Pinpoint the cell where the given text exists, returning its (X, Y) midpoint coordinate. 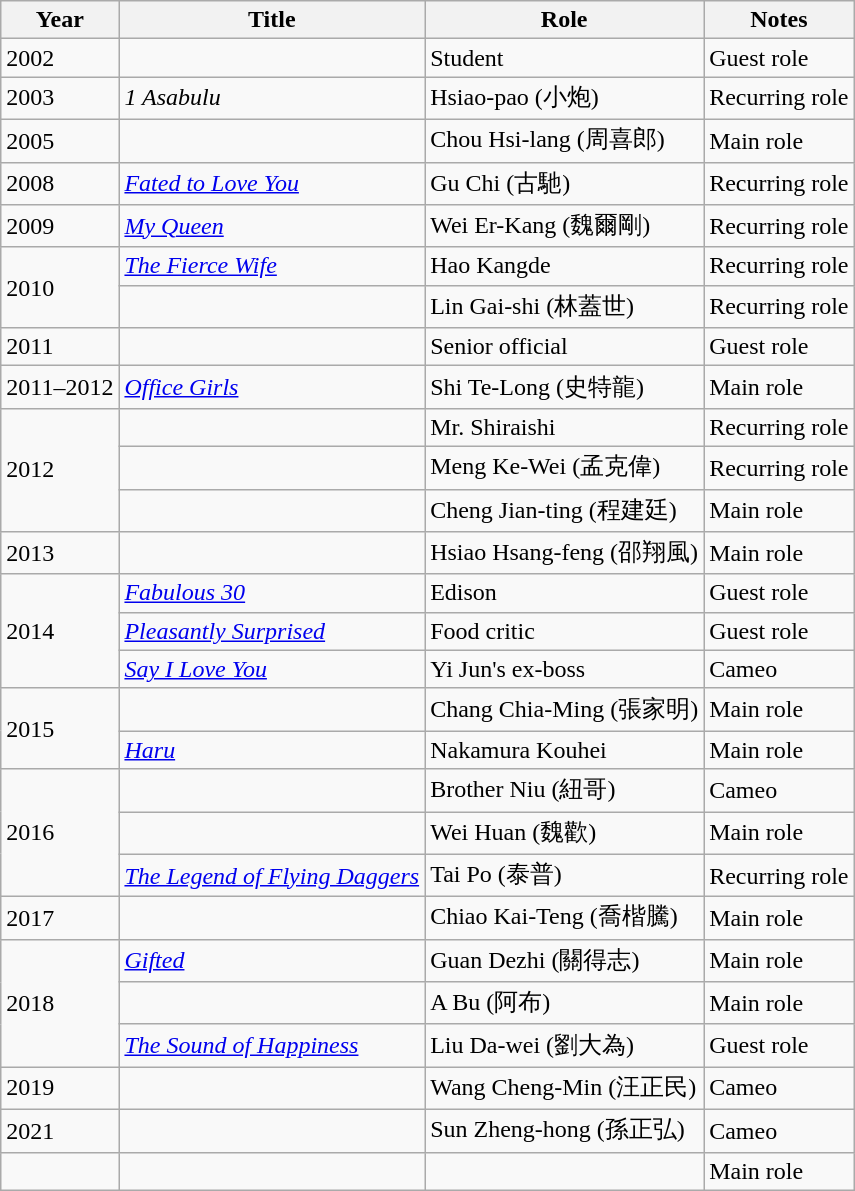
Gifted (272, 960)
Brother Niu (紐哥) (564, 790)
Hao Kangde (564, 266)
1 Asabulu (272, 98)
2021 (60, 1130)
Shi Te-Long (史特龍) (564, 388)
Year (60, 20)
Liu Da-wei (劉大為) (564, 1046)
Guan Dezhi (關得志) (564, 960)
Senior official (564, 347)
Pleasantly Surprised (272, 631)
The Fierce Wife (272, 266)
Fabulous 30 (272, 593)
2017 (60, 918)
2008 (60, 184)
2005 (60, 140)
The Sound of Happiness (272, 1046)
2010 (60, 288)
2011 (60, 347)
2002 (60, 58)
2014 (60, 631)
Cheng Jian-ting (程建廷) (564, 510)
The Legend of Flying Daggers (272, 876)
Wei Er-Kang (魏爾剛) (564, 226)
Hsiao Hsang-feng (邵翔風) (564, 554)
2011–2012 (60, 388)
Tai Po (泰普) (564, 876)
Say I Love You (272, 669)
Food critic (564, 631)
Role (564, 20)
2013 (60, 554)
Title (272, 20)
2016 (60, 833)
Mr. Shiraishi (564, 427)
Chou Hsi-lang (周喜郎) (564, 140)
A Bu (阿布) (564, 1004)
Office Girls (272, 388)
Chiao Kai-Teng (喬楷騰) (564, 918)
2009 (60, 226)
Student (564, 58)
2015 (60, 728)
2003 (60, 98)
2019 (60, 1088)
Chang Chia-Ming (張家明) (564, 710)
Wei Huan (魏歡) (564, 834)
Hsiao-pao (小炮) (564, 98)
Sun Zheng-hong (孫正弘) (564, 1130)
Fated to Love You (272, 184)
Gu Chi (古馳) (564, 184)
2012 (60, 470)
Notes (779, 20)
Lin Gai-shi (林蓋世) (564, 306)
Edison (564, 593)
Meng Ke-Wei (孟克偉) (564, 468)
Wang Cheng-Min (汪正民) (564, 1088)
Haru (272, 750)
My Queen (272, 226)
2018 (60, 1003)
Yi Jun's ex-boss (564, 669)
Nakamura Kouhei (564, 750)
